Search for the cell housing the specified text and yield its [x, y] center coordinate. 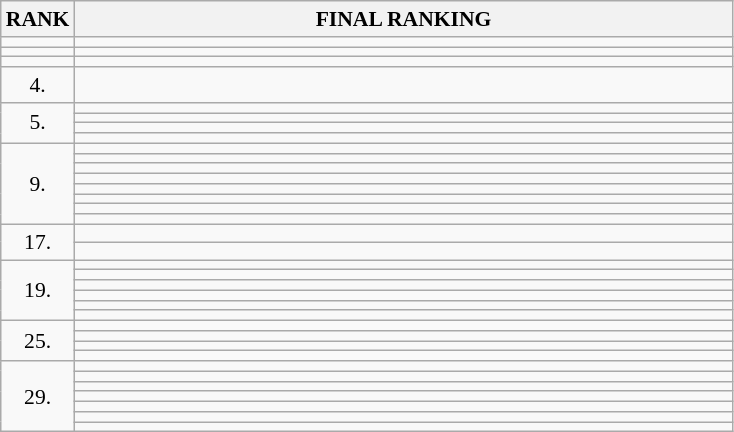
25. [38, 341]
9. [38, 184]
29. [38, 396]
FINAL RANKING [403, 19]
17. [38, 242]
5. [38, 123]
19. [38, 290]
4. [38, 85]
RANK [38, 19]
